Return the [x, y] coordinate for the center point of the cell that contains the specified text.  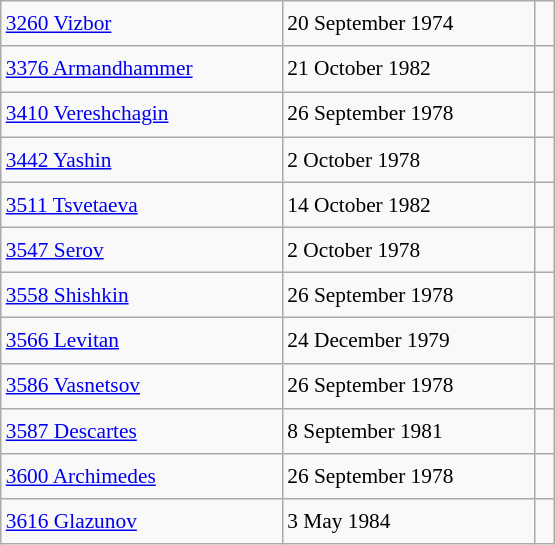
24 December 1979 [408, 340]
14 October 1982 [408, 204]
20 September 1974 [408, 24]
3442 Yashin [142, 160]
3260 Vizbor [142, 24]
3410 Vereshchagin [142, 114]
3600 Archimedes [142, 476]
21 October 1982 [408, 68]
3558 Shishkin [142, 296]
3511 Tsvetaeva [142, 204]
3547 Serov [142, 250]
3376 Armandhammer [142, 68]
3587 Descartes [142, 430]
3616 Glazunov [142, 522]
8 September 1981 [408, 430]
3 May 1984 [408, 522]
3586 Vasnetsov [142, 386]
3566 Levitan [142, 340]
